Identify which cell holds the provided text, then report its [x, y] central coordinate. 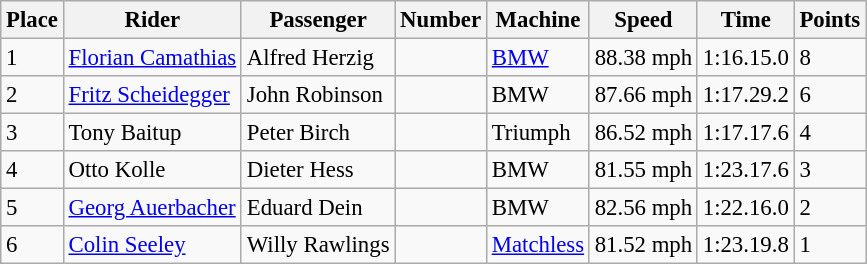
Peter Birch [318, 133]
Machine [538, 20]
1:23.17.6 [746, 170]
1:17.17.6 [746, 133]
1:17.29.2 [746, 95]
Place [32, 20]
Number [441, 20]
82.56 mph [643, 208]
Otto Kolle [152, 170]
Rider [152, 20]
Matchless [538, 245]
1:16.15.0 [746, 58]
8 [830, 58]
Willy Rawlings [318, 245]
Fritz Scheidegger [152, 95]
81.52 mph [643, 245]
87.66 mph [643, 95]
Eduard Dein [318, 208]
5 [32, 208]
Colin Seeley [152, 245]
88.38 mph [643, 58]
Time [746, 20]
Georg Auerbacher [152, 208]
Points [830, 20]
Tony Baitup [152, 133]
81.55 mph [643, 170]
86.52 mph [643, 133]
1:23.19.8 [746, 245]
Passenger [318, 20]
Alfred Herzig [318, 58]
Triumph [538, 133]
Speed [643, 20]
Dieter Hess [318, 170]
John Robinson [318, 95]
1:22.16.0 [746, 208]
Florian Camathias [152, 58]
